For the text-containing cell, return its midpoint in (X, Y) coordinate format. 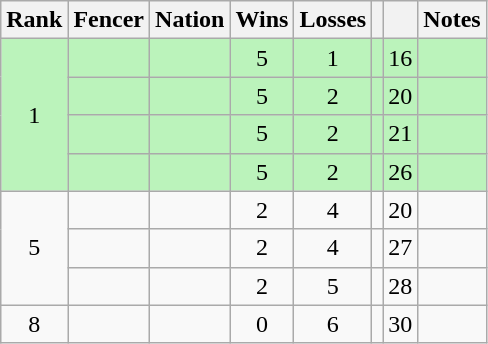
27 (400, 248)
6 (333, 324)
30 (400, 324)
8 (34, 324)
26 (400, 172)
Fencer (109, 20)
Nation (190, 20)
0 (262, 324)
Losses (333, 20)
Rank (34, 20)
Wins (262, 20)
Notes (452, 20)
28 (400, 286)
21 (400, 134)
16 (400, 58)
